From the cell containing the given text, extract its center point as [X, Y] coordinate. 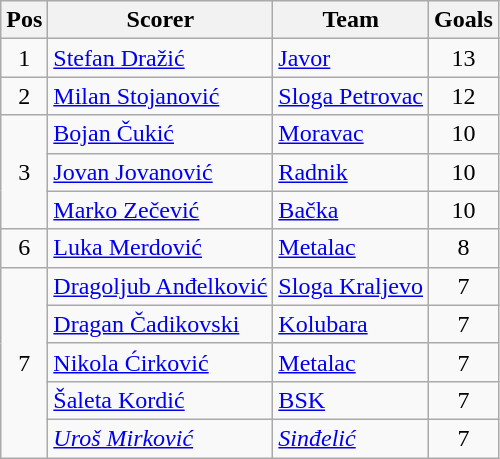
Sloga Kraljevo [351, 286]
Milan Stojanović [160, 96]
Dragoljub Anđelković [160, 286]
Šaleta Kordić [160, 400]
Moravac [351, 134]
3 [24, 172]
2 [24, 96]
8 [464, 248]
Marko Zečević [160, 210]
Jovan Jovanović [160, 172]
13 [464, 58]
Bačka [351, 210]
Radnik [351, 172]
1 [24, 58]
Uroš Mirković [160, 438]
Bojan Čukić [160, 134]
Stefan Dražić [160, 58]
Goals [464, 20]
Nikola Ćirković [160, 362]
Pos [24, 20]
6 [24, 248]
Javor [351, 58]
Sinđelić [351, 438]
Scorer [160, 20]
Luka Merdović [160, 248]
Dragan Čadikovski [160, 324]
BSK [351, 400]
Team [351, 20]
12 [464, 96]
Kolubara [351, 324]
Sloga Petrovac [351, 96]
